Extract the [X, Y] coordinate from the center of the cell holding the provided text.  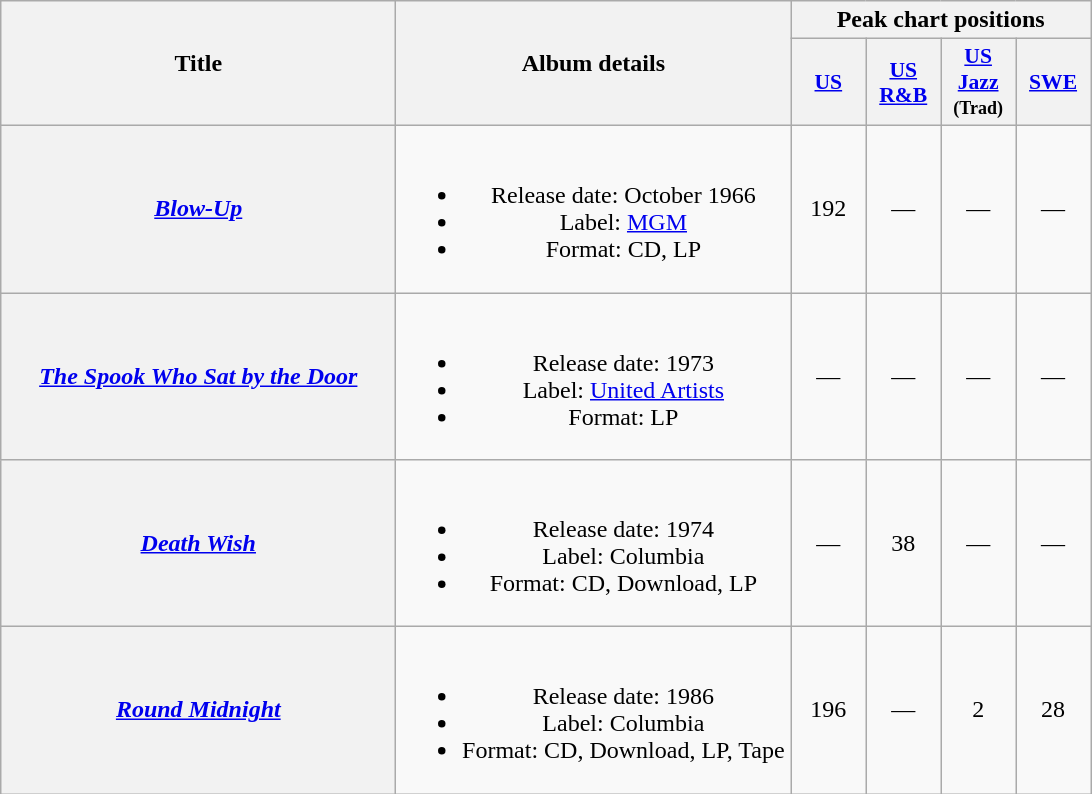
US [828, 82]
Blow-Up [198, 208]
Title [198, 64]
The Spook Who Sat by the Door [198, 376]
SWE [1054, 82]
Peak chart positions [941, 20]
196 [828, 710]
28 [1054, 710]
Release date: 1974Label: ColumbiaFormat: CD, Download, LP [594, 544]
Release date: 1986Label: ColumbiaFormat: CD, Download, LP, Tape [594, 710]
US R&B [904, 82]
Release date: 1973Label: United ArtistsFormat: LP [594, 376]
Round Midnight [198, 710]
2 [978, 710]
US Jazz(Trad) [978, 82]
Album details [594, 64]
Death Wish [198, 544]
38 [904, 544]
192 [828, 208]
Release date: October 1966Label: MGMFormat: CD, LP [594, 208]
